Pinpoint the cell where the given text exists, returning its (x, y) midpoint coordinate. 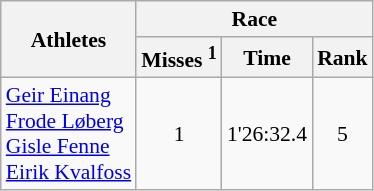
1 (179, 134)
Misses 1 (179, 58)
Rank (342, 58)
Athletes (68, 40)
Time (267, 58)
5 (342, 134)
1'26:32.4 (267, 134)
Geir EinangFrode LøbergGisle FenneEirik Kvalfoss (68, 134)
Race (254, 19)
